Output the (x, y) coordinate of the center of the cell containing the given text.  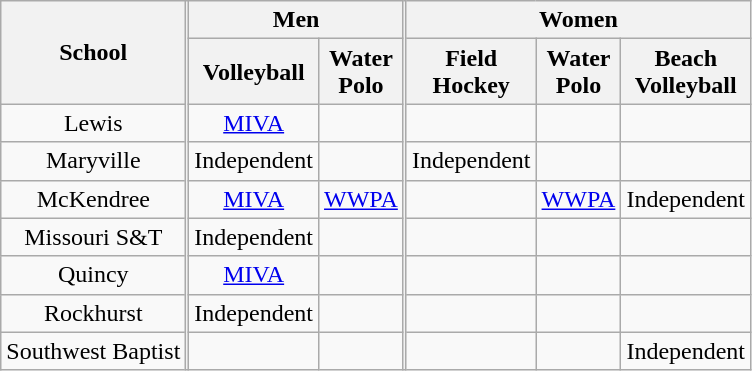
McKendree (94, 199)
Men (296, 20)
BeachVolleyball (686, 72)
School (94, 52)
FieldHockey (471, 72)
Maryville (94, 161)
Missouri S&T (94, 237)
Women (578, 20)
Rockhurst (94, 313)
Quincy (94, 275)
Lewis (94, 123)
Volleyball (254, 72)
Southwest Baptist (94, 351)
